For the text-containing cell, return its midpoint in [X, Y] coordinate format. 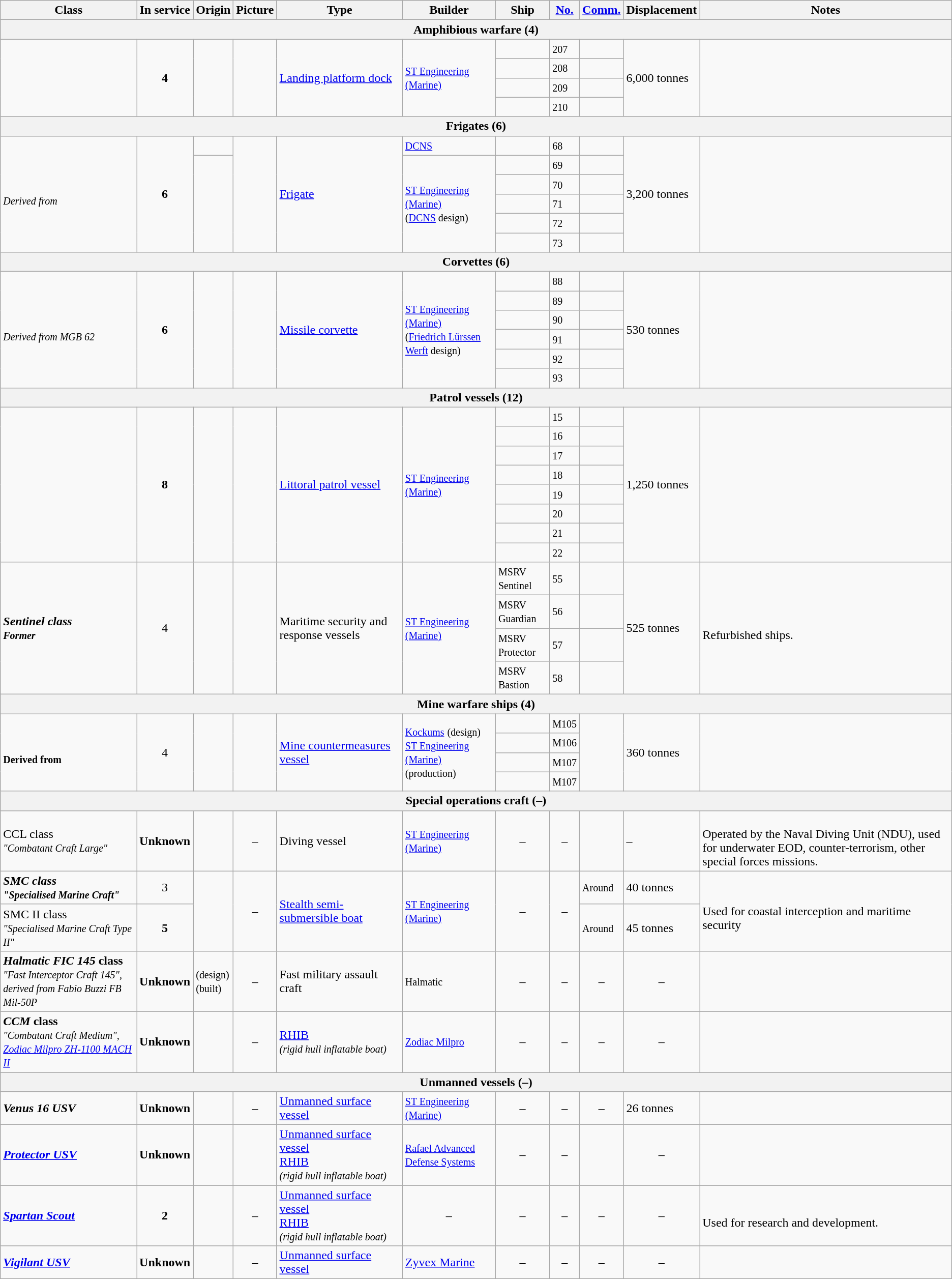
SMC II class"Specialised Marine Craft Type II" [69, 927]
Littoral patrol vessel [340, 484]
3,200 tonnes [662, 194]
Frigates (6) [476, 126]
Type [340, 10]
17 [564, 455]
CCL class"Combatant Craft Large" [69, 840]
Halmatic [449, 981]
CCM class"Combatant Craft Medium",Zodiac Milpro ZH-1100 MACH II [69, 1042]
18 [564, 475]
70 [564, 184]
Landing platform dock [340, 78]
91 [564, 339]
Frigate [340, 194]
MSRV Bastion [522, 678]
MSRV Protector [522, 645]
Builder [449, 10]
Spartan Scout [69, 1216]
Protector USV [69, 1155]
1,250 tonnes [662, 484]
26 tonnes [662, 1108]
Halmatic FIC 145 class"Fast Interceptor Craft 145", derived from Fabio Buzzi FB Mil-50P [69, 981]
72 [564, 223]
58 [564, 678]
207 [564, 49]
Used for research and development. [826, 1216]
M105 [564, 723]
Unmanned vessels (–) [476, 1082]
Amphibious warfare (4) [476, 30]
Venus 16 USV [69, 1108]
210 [564, 107]
Fast military assault craft [340, 981]
Picture [255, 10]
57 [564, 645]
Operated by the Naval Diving Unit (NDU), used for underwater EOD, counter-terrorism, other special forces missions. [826, 840]
Displacement [662, 10]
208 [564, 68]
360 tonnes [662, 752]
6,000 tonnes [662, 78]
22 [564, 552]
73 [564, 243]
Vigilant USV [69, 1263]
Mine warfare ships (4) [476, 704]
Derived from MGB 62 [69, 330]
Patrol vessels (12) [476, 397]
Sentinel classFormer [69, 628]
Refurbished ships. [826, 628]
(design) (built) [214, 981]
90 [564, 320]
Zodiac Milpro [449, 1042]
209 [564, 88]
68 [564, 146]
Missile corvette [340, 330]
20 [564, 513]
89 [564, 301]
M106 [564, 743]
Comm. [602, 10]
Maritime security and response vessels [340, 628]
525 tonnes [662, 628]
ST Engineering (Marine)(Friedrich Lürssen Werft design) [449, 330]
Used for coastal interception and maritime security [826, 911]
45 tonnes [662, 927]
21 [564, 533]
55 [564, 579]
92 [564, 359]
Notes [826, 10]
MSRV Guardian [522, 612]
3 [165, 887]
Class [69, 10]
16 [564, 436]
Diving vessel [340, 840]
Ship [522, 10]
In service [165, 10]
Origin [214, 10]
40 tonnes [662, 887]
Special operations craft (–) [476, 801]
69 [564, 165]
RHIB(rigid hull inflatable boat) [340, 1042]
19 [564, 494]
8 [165, 484]
5 [165, 927]
2 [165, 1216]
Kockums (design)ST Engineering (Marine) (production) [449, 752]
88 [564, 281]
SMC class"Specialised Marine Craft" [69, 887]
ST Engineering (Marine)(DCNS design) [449, 204]
Corvettes (6) [476, 262]
Rafael Advanced Defense Systems [449, 1155]
56 [564, 612]
15 [564, 417]
Zyvex Marine [449, 1263]
71 [564, 204]
DCNS [449, 146]
Mine countermeasures vessel [340, 752]
No. [564, 10]
Stealth semi-submersible boat [340, 911]
530 tonnes [662, 330]
MSRV Sentinel [522, 579]
93 [564, 378]
